Search for the cell housing the specified text and yield its [x, y] center coordinate. 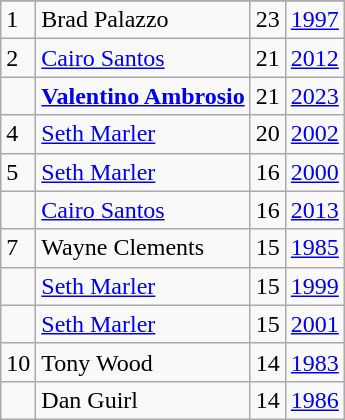
1 [18, 20]
Dan Guirl [143, 400]
2000 [314, 172]
Valentino Ambrosio [143, 96]
1999 [314, 286]
2 [18, 58]
1983 [314, 362]
4 [18, 134]
23 [268, 20]
20 [268, 134]
Wayne Clements [143, 248]
7 [18, 248]
5 [18, 172]
Tony Wood [143, 362]
1985 [314, 248]
Brad Palazzo [143, 20]
2012 [314, 58]
1986 [314, 400]
2001 [314, 324]
1997 [314, 20]
10 [18, 362]
2002 [314, 134]
2013 [314, 210]
2023 [314, 96]
